Detect which cell encompasses the target text, then output its (X, Y) center coordinate. 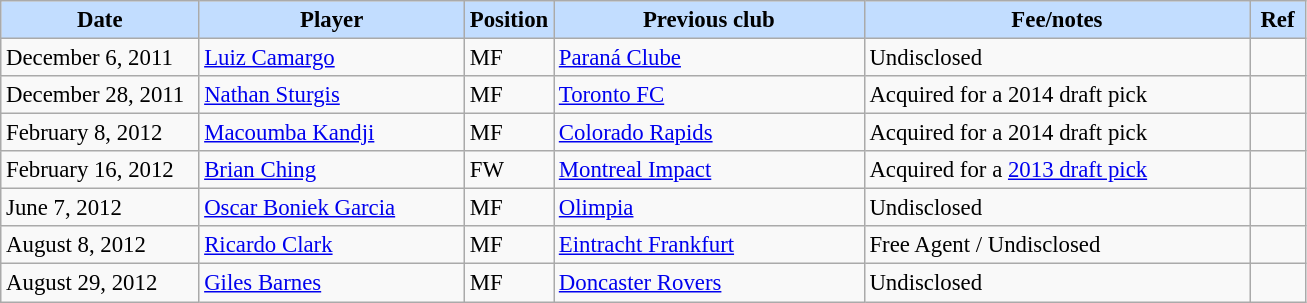
Toronto FC (710, 95)
August 29, 2012 (100, 283)
February 8, 2012 (100, 133)
Date (100, 20)
Montreal Impact (710, 170)
February 16, 2012 (100, 170)
Oscar Boniek Garcia (332, 208)
FW (508, 170)
Macoumba Kandji (332, 133)
December 28, 2011 (100, 95)
Olimpia (710, 208)
Player (332, 20)
June 7, 2012 (100, 208)
Fee/notes (1057, 20)
August 8, 2012 (100, 245)
Free Agent / Undisclosed (1057, 245)
Luiz Camargo (332, 58)
Acquired for a 2013 draft pick (1057, 170)
Previous club (710, 20)
Doncaster Rovers (710, 283)
Giles Barnes (332, 283)
Eintracht Frankfurt (710, 245)
Ricardo Clark (332, 245)
Nathan Sturgis (332, 95)
Colorado Rapids (710, 133)
Brian Ching (332, 170)
Position (508, 20)
December 6, 2011 (100, 58)
Paraná Clube (710, 58)
Ref (1278, 20)
